For the text-containing cell, return its midpoint in [x, y] coordinate format. 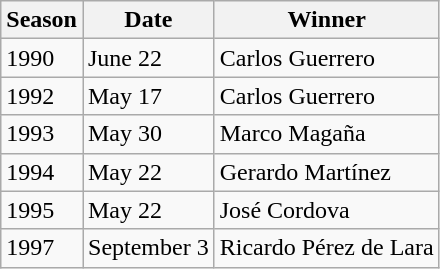
June 22 [148, 58]
Ricardo Pérez de Lara [326, 248]
May 30 [148, 134]
1990 [42, 58]
José Cordova [326, 210]
Date [148, 20]
1992 [42, 96]
1993 [42, 134]
1994 [42, 172]
Gerardo Martínez [326, 172]
Winner [326, 20]
1997 [42, 248]
September 3 [148, 248]
May 17 [148, 96]
Marco Magaña [326, 134]
1995 [42, 210]
Season [42, 20]
